Detect which cell encompasses the target text, then output its [x, y] center coordinate. 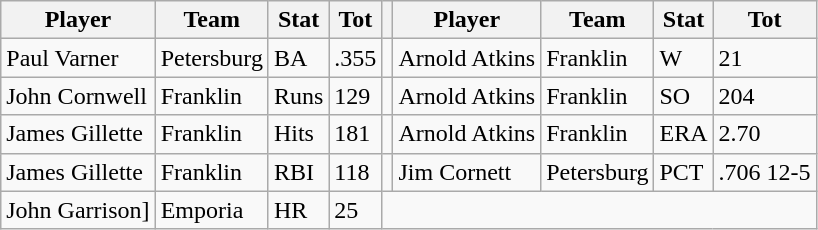
181 [356, 134]
Runs [298, 96]
21 [764, 58]
25 [356, 210]
John Cornwell [78, 96]
RBI [298, 172]
Paul Varner [78, 58]
.706 12-5 [764, 172]
.355 [356, 58]
Jim Cornett [467, 172]
John Garrison] [78, 210]
HR [298, 210]
204 [764, 96]
SO [684, 96]
129 [356, 96]
118 [356, 172]
2.70 [764, 134]
PCT [684, 172]
W [684, 58]
Emporia [212, 210]
BA [298, 58]
Hits [298, 134]
ERA [684, 134]
